For the text-containing cell, return its midpoint in (x, y) coordinate format. 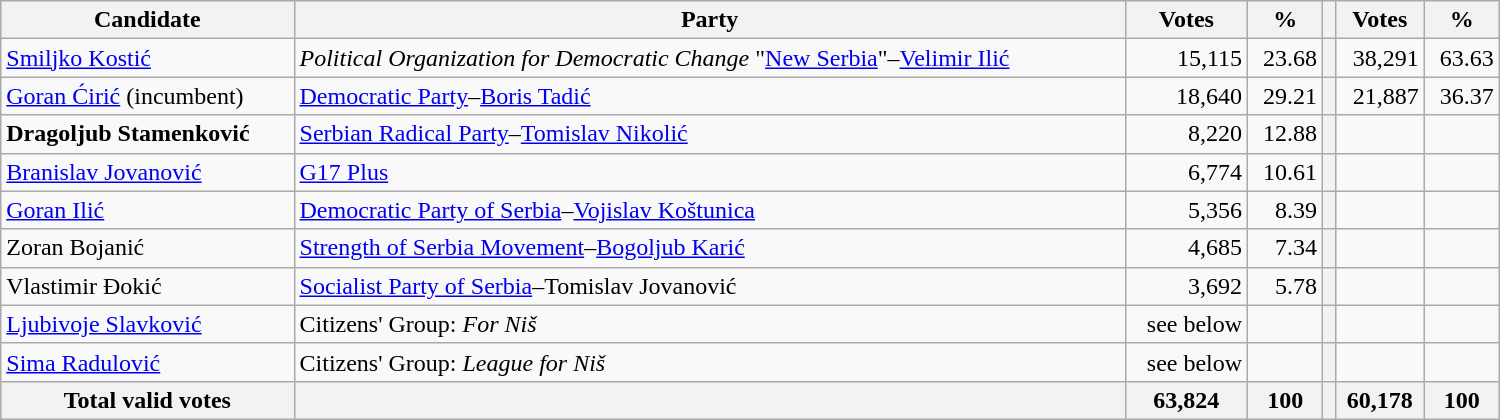
5,356 (1186, 210)
60,178 (1380, 400)
63,824 (1186, 400)
Candidate (148, 20)
10.61 (1286, 172)
18,640 (1186, 96)
Dragoljub Stamenković (148, 134)
Political Organization for Democratic Change "New Serbia"–Velimir Ilić (710, 58)
7.34 (1286, 248)
Democratic Party–Boris Tadić (710, 96)
6,774 (1186, 172)
3,692 (1186, 286)
23.68 (1286, 58)
Total valid votes (148, 400)
21,887 (1380, 96)
Sima Radulović (148, 362)
Socialist Party of Serbia–Tomislav Jovanović (710, 286)
Citizens' Group: For Niš (710, 324)
12.88 (1286, 134)
Branislav Jovanović (148, 172)
Party (710, 20)
Serbian Radical Party–Tomislav Nikolić (710, 134)
Ljubivoje Slavković (148, 324)
4,685 (1186, 248)
Democratic Party of Serbia–Vojislav Koštunica (710, 210)
36.37 (1462, 96)
Strength of Serbia Movement–Bogoljub Karić (710, 248)
G17 Plus (710, 172)
Citizens' Group: League for Niš (710, 362)
38,291 (1380, 58)
15,115 (1186, 58)
29.21 (1286, 96)
5.78 (1286, 286)
Vlastimir Đokić (148, 286)
Zoran Bojanić (148, 248)
63.63 (1462, 58)
Goran Ilić (148, 210)
8.39 (1286, 210)
Goran Ćirić (incumbent) (148, 96)
8,220 (1186, 134)
Smiljko Kostić (148, 58)
